Determine the [x, y] coordinate at the center of the cell enclosing the given text.  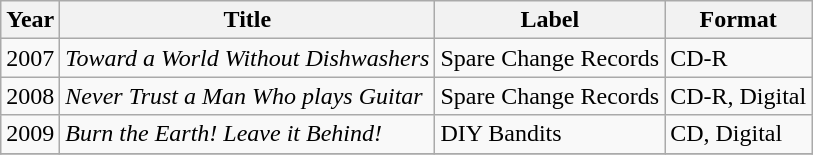
2008 [30, 96]
Format [738, 20]
CD-R [738, 58]
Never Trust a Man Who plays Guitar [248, 96]
2009 [30, 134]
Burn the Earth! Leave it Behind! [248, 134]
Year [30, 20]
CD-R, Digital [738, 96]
DIY Bandits [550, 134]
2007 [30, 58]
Toward a World Without Dishwashers [248, 58]
Title [248, 20]
Label [550, 20]
CD, Digital [738, 134]
